For the text-containing cell, return its midpoint in (x, y) coordinate format. 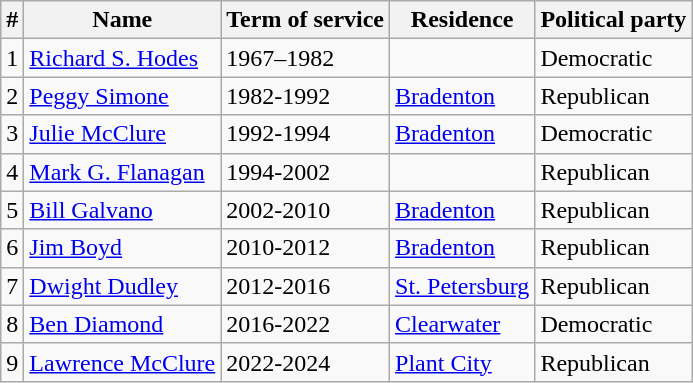
Julie McClure (122, 134)
2010-2012 (306, 248)
Residence (462, 20)
Plant City (462, 362)
Lawrence McClure (122, 362)
9 (12, 362)
1982-1992 (306, 96)
2016-2022 (306, 324)
# (12, 20)
7 (12, 286)
1992-1994 (306, 134)
2012-2016 (306, 286)
St. Petersburg (462, 286)
3 (12, 134)
Bill Galvano (122, 210)
1994-2002 (306, 172)
4 (12, 172)
2022-2024 (306, 362)
1967–1982 (306, 58)
Jim Boyd (122, 248)
Political party (614, 20)
Peggy Simone (122, 96)
2002-2010 (306, 210)
Name (122, 20)
Ben Diamond (122, 324)
8 (12, 324)
Mark G. Flanagan (122, 172)
Richard S. Hodes (122, 58)
5 (12, 210)
Clearwater (462, 324)
Term of service (306, 20)
6 (12, 248)
2 (12, 96)
Dwight Dudley (122, 286)
1 (12, 58)
